From the cell containing the given text, extract its center point as [X, Y] coordinate. 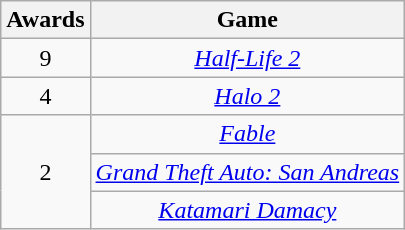
Fable [248, 134]
9 [46, 58]
Grand Theft Auto: San Andreas [248, 172]
Half-Life 2 [248, 58]
Halo 2 [248, 96]
4 [46, 96]
Game [248, 20]
Katamari Damacy [248, 210]
Awards [46, 20]
2 [46, 172]
